Provide the (X, Y) coordinate of the cell's center where the given text is located.  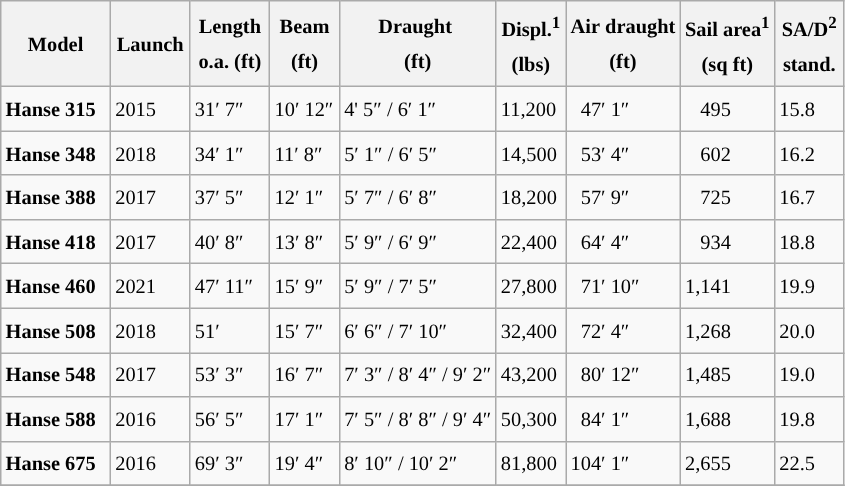
1,688 (727, 419)
2,655 (727, 463)
1,485 (727, 374)
Air draught (ft) (623, 43)
18,200 (531, 197)
8′ 10″ / 10′ 2″ (418, 463)
Draught (ft) (418, 43)
22.5 (809, 463)
31′ 7″ (230, 108)
16.2 (809, 153)
16′ 7″ (305, 374)
56′ 5″ (230, 419)
Hanse 460 (56, 286)
Hanse 388 (56, 197)
10′ 12″ (305, 108)
5′ 9″ / 7′ 5″ (418, 286)
57′ 9″ (623, 197)
5′ 9″ / 6′ 9″ (418, 241)
7′ 5″ / 8′ 8″ / 9′ 4″ (418, 419)
17′ 1″ (305, 419)
80′ 12″ (623, 374)
Displ.1(lbs) (531, 43)
Hanse 508 (56, 330)
11′ 8″ (305, 153)
22,400 (531, 241)
47′ 1″ (623, 108)
19.0 (809, 374)
27,800 (531, 286)
2021 (150, 286)
15′ 7″ (305, 330)
Lengtho.a. (ft) (230, 43)
71′ 10″ (623, 286)
18.8 (809, 241)
53′ 4″ (623, 153)
19.8 (809, 419)
602 (727, 153)
14,500 (531, 153)
2015 (150, 108)
32,400 (531, 330)
6′ 6″ / 7′ 10″ (418, 330)
Beam (ft) (305, 43)
19′ 4″ (305, 463)
7′ 3″ / 8′ 4″ / 9′ 2″ (418, 374)
Hanse 588 (56, 419)
Hanse 675 (56, 463)
4' 5″ / 6′ 1″ (418, 108)
11,200 (531, 108)
64′ 4″ (623, 241)
16.7 (809, 197)
51′ (230, 330)
34′ 1″ (230, 153)
19.9 (809, 286)
Model (56, 43)
37′ 5″ (230, 197)
47′ 11″ (230, 286)
84′ 1″ (623, 419)
40′ 8″ (230, 241)
Hanse 548 (56, 374)
104′ 1″ (623, 463)
725 (727, 197)
SA/D2stand. (809, 43)
50,300 (531, 419)
5′ 1″ / 6′ 5″ (418, 153)
Hanse 315 (56, 108)
53′ 3″ (230, 374)
Hanse 348 (56, 153)
5′ 7″ / 6′ 8″ (418, 197)
81,800 (531, 463)
495 (727, 108)
43,200 (531, 374)
72′ 4″ (623, 330)
13′ 8″ (305, 241)
Hanse 418 (56, 241)
934 (727, 241)
12′ 1″ (305, 197)
Sail area1(sq ft) (727, 43)
1,268 (727, 330)
69′ 3″ (230, 463)
15.8 (809, 108)
20.0 (809, 330)
1,141 (727, 286)
15′ 9″ (305, 286)
Launch (150, 43)
